Return [x, y] of the center of cell containing provided text 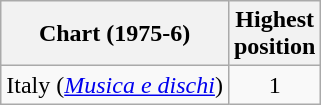
1 [274, 85]
Italy (Musica e dischi) [115, 85]
Chart (1975-6) [115, 34]
Highestposition [274, 34]
